For the text-containing cell, return its midpoint in [x, y] coordinate format. 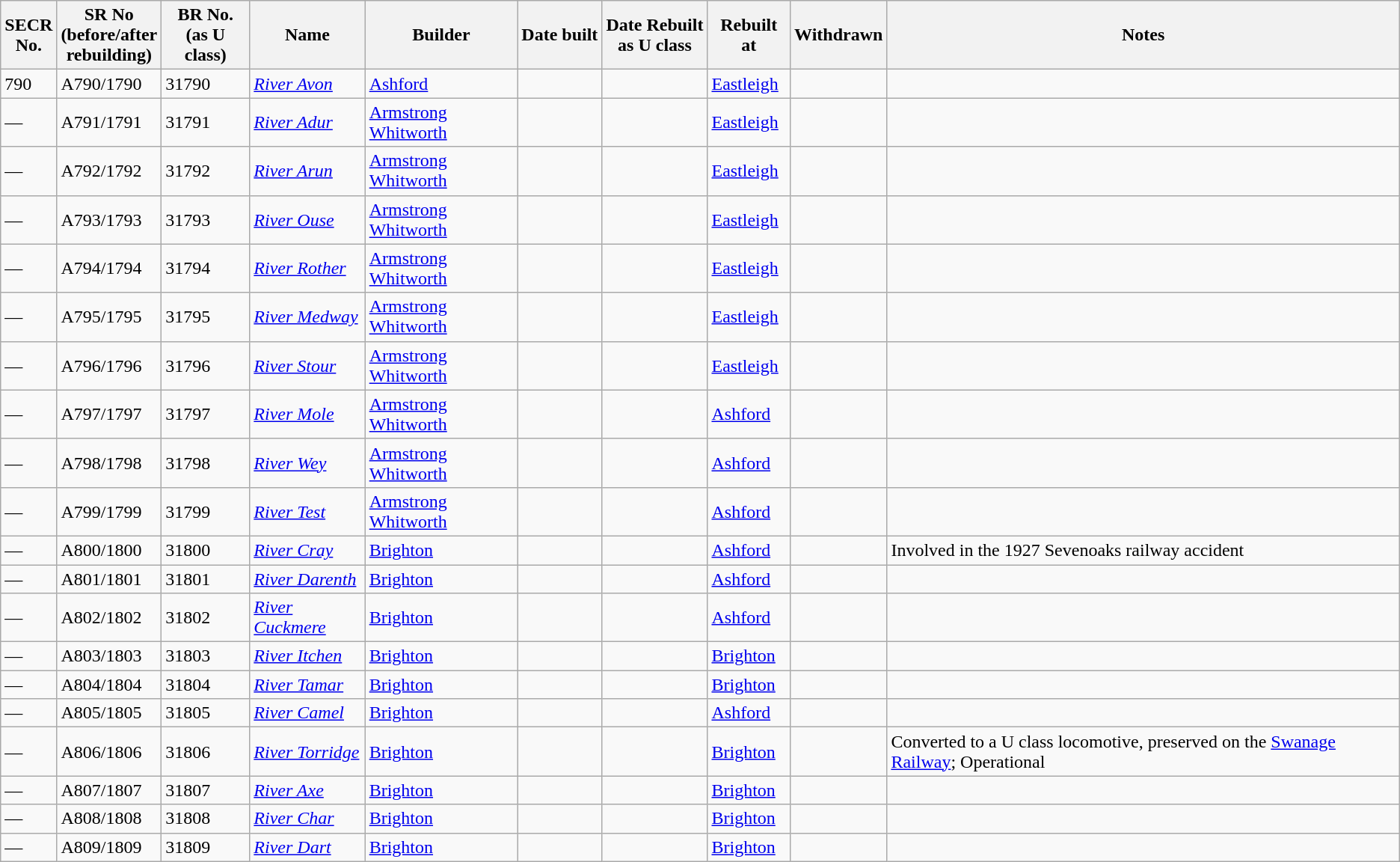
31798 [206, 462]
River Itchen [307, 656]
River Char [307, 819]
A803/1803 [109, 656]
Builder [441, 35]
River Stour [307, 365]
River Rother [307, 268]
31796 [206, 365]
A797/1797 [109, 415]
Converted to a U class locomotive, preserved on the Swanage Railway; Operational [1143, 751]
A804/1804 [109, 685]
River Cuckmere [307, 618]
A792/1792 [109, 171]
SR No(before/afterrebuilding) [109, 35]
BR No.(as U class) [206, 35]
River Avon [307, 84]
A794/1794 [109, 268]
Name [307, 35]
River Adur [307, 123]
A790/1790 [109, 84]
Involved in the 1927 Sevenoaks railway accident [1143, 550]
River Ouse [307, 220]
Notes [1143, 35]
A795/1795 [109, 317]
River Cray [307, 550]
790 [28, 84]
A796/1796 [109, 365]
31791 [206, 123]
A793/1793 [109, 220]
Date built [559, 35]
A799/1799 [109, 512]
A805/1805 [109, 713]
Withdrawn [839, 35]
SECRNo. [28, 35]
31801 [206, 578]
31794 [206, 268]
31797 [206, 415]
River Arun [307, 171]
River Axe [307, 790]
31800 [206, 550]
A800/1800 [109, 550]
31793 [206, 220]
31790 [206, 84]
River Medway [307, 317]
River Torridge [307, 751]
31808 [206, 819]
A791/1791 [109, 123]
River Wey [307, 462]
31805 [206, 713]
A798/1798 [109, 462]
River Tamar [307, 685]
31804 [206, 685]
A808/1808 [109, 819]
A806/1806 [109, 751]
31802 [206, 618]
River Camel [307, 713]
River Mole [307, 415]
Rebuilt at [749, 35]
31803 [206, 656]
Date Rebuiltas U class [655, 35]
River Test [307, 512]
31807 [206, 790]
A807/1807 [109, 790]
A809/1809 [109, 847]
31809 [206, 847]
31799 [206, 512]
River Darenth [307, 578]
River Dart [307, 847]
A801/1801 [109, 578]
31792 [206, 171]
31795 [206, 317]
A802/1802 [109, 618]
31806 [206, 751]
